Provide the [X, Y] coordinate of the cell's center where the given text is located.  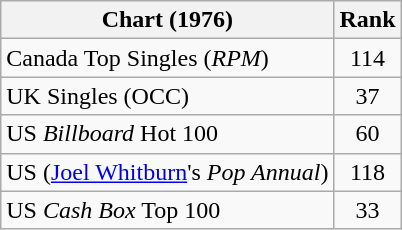
US Billboard Hot 100 [168, 134]
Canada Top Singles (RPM) [168, 58]
33 [368, 210]
Chart (1976) [168, 20]
114 [368, 58]
60 [368, 134]
UK Singles (OCC) [168, 96]
US (Joel Whitburn's Pop Annual) [168, 172]
37 [368, 96]
Rank [368, 20]
118 [368, 172]
US Cash Box Top 100 [168, 210]
